For the text-containing cell, return its midpoint in (x, y) coordinate format. 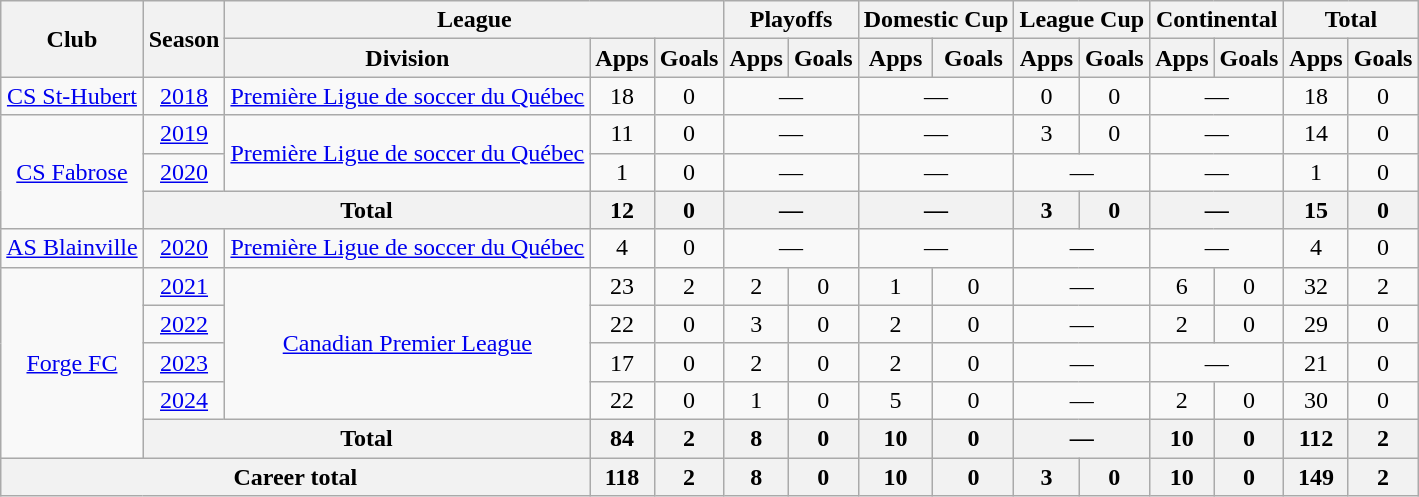
Continental (1217, 20)
21 (1316, 362)
Season (184, 39)
AS Blainville (72, 248)
15 (1316, 210)
23 (622, 286)
Playoffs (791, 20)
149 (1316, 477)
2018 (184, 96)
CS St-Hubert (72, 96)
2021 (184, 286)
84 (622, 438)
League (474, 20)
17 (622, 362)
11 (622, 134)
Career total (296, 477)
2023 (184, 362)
118 (622, 477)
Forge FC (72, 362)
League Cup (1082, 20)
2019 (184, 134)
Division (408, 58)
5 (896, 400)
Canadian Premier League (408, 343)
14 (1316, 134)
112 (1316, 438)
6 (1182, 286)
CS Fabrose (72, 172)
29 (1316, 324)
2022 (184, 324)
12 (622, 210)
Club (72, 39)
2024 (184, 400)
Domestic Cup (936, 20)
32 (1316, 286)
30 (1316, 400)
